Locate the cell with the specified text and output its [x, y] center coordinate. 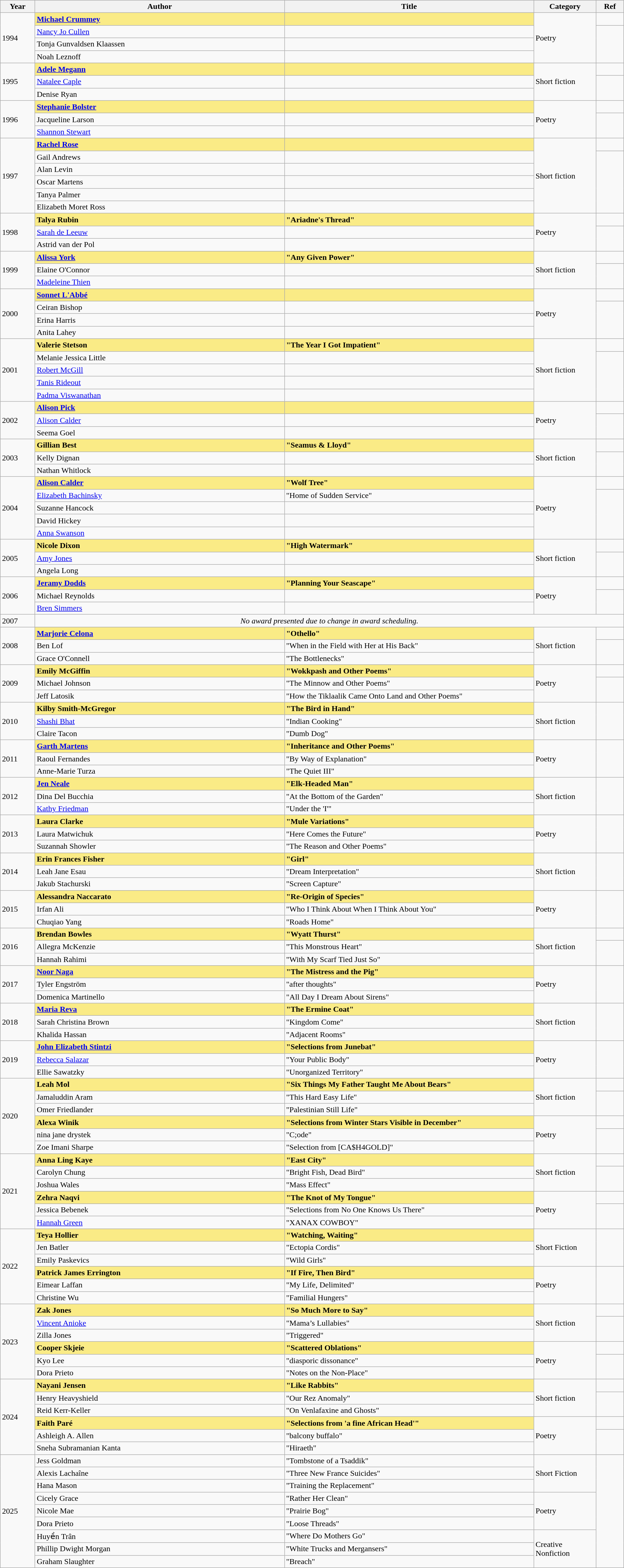
"My Life, Delimited" [409, 1285]
Michael Johnson [160, 683]
Bren Simmers [160, 608]
Ashleigh A. Allen [160, 1436]
Hannah Green [160, 1223]
nina jane drystek [160, 1135]
2020 [18, 1116]
Christine Wu [160, 1298]
"On Venlafaxine and Ghosts" [409, 1411]
"Loose Threads" [409, 1523]
Title [409, 7]
"How the Tiklaalik Came Onto Land and Other Poems" [409, 696]
Robert McGill [160, 370]
Michael Reynolds [160, 596]
"Girl" [409, 859]
"Mule Variations" [409, 821]
Suzannah Showler [160, 846]
Anita Lahey [160, 332]
Chuqiao Yang [160, 922]
Jacqueline Larson [160, 119]
"XANAX COWBOY" [409, 1223]
Vincent Anioke [160, 1323]
"Re-Origin of Species" [409, 896]
Ellie Sawatzky [160, 1072]
Elaine O'Connor [160, 270]
Emily Paskevics [160, 1260]
Gillian Best [160, 445]
Tyler Engström [160, 984]
1994 [18, 38]
"Here Comes the Future" [409, 834]
2008 [18, 646]
"Wyatt Thurst" [409, 934]
"Triggered" [409, 1335]
Tanya Palmer [160, 195]
"Training the Replacement" [409, 1486]
2025 [18, 1511]
Anne-Marie Turza [160, 771]
"Six Things My Father Taught Me About Bears" [409, 1085]
2000 [18, 314]
1998 [18, 232]
"Indian Cooking" [409, 721]
"Inheritance and Other Poems" [409, 746]
Anna Swanson [160, 533]
Author [160, 7]
Ben Lof [160, 646]
Rachel Rose [160, 144]
Kilby Smith-McGregor [160, 708]
"High Watermark" [409, 545]
Huyền Trân [160, 1536]
Padma Viswanathan [160, 395]
1996 [18, 119]
Graham Slaughter [160, 1561]
Shashi Bhat [160, 721]
"The Reason and Other Poems" [409, 846]
2001 [18, 370]
"Selections from Winter Stars Visible in December" [409, 1122]
Nancy Jo Cullen [160, 32]
Kyo Lee [160, 1361]
2010 [18, 721]
"Notes on the Non-Place" [409, 1373]
Nathan Whitlock [160, 470]
"Ectopia Cordis" [409, 1248]
Laura Clarke [160, 821]
"The Ermine Coat" [409, 1009]
Domenica Martinello [160, 997]
Laura Matwichuk [160, 834]
Year [18, 7]
2019 [18, 1059]
Teya Hollier [160, 1235]
Cicely Grace [160, 1498]
"By Way of Explanation" [409, 758]
Irfan Ali [160, 909]
"When in the Field with Her at His Back" [409, 646]
Erina Harris [160, 320]
Stephanie Bolster [160, 107]
Kelly Dignan [160, 458]
"Wolf Tree" [409, 483]
Khalida Hassan [160, 1034]
Sarah de Leeuw [160, 232]
"Prairie Bog" [409, 1511]
Tanis Rideout [160, 383]
Phillip Dwight Morgan [160, 1549]
"Elk-Headed Man" [409, 784]
"East City" [409, 1160]
"Unorganized Territory" [409, 1072]
Alexa Winik [160, 1122]
"Dumb Dog" [409, 733]
"Tombstone of a Tsaddik" [409, 1461]
Alison Pick [160, 408]
"Planning Your Seascape" [409, 583]
Sarah Christina Brown [160, 1022]
No award presented due to change in award scheduling. [329, 621]
"Three New France Suicides" [409, 1473]
"Bright Fish, Dead Bird" [409, 1172]
"Adjacent Rooms" [409, 1034]
"Screen Capture" [409, 884]
Grace O'Connell [160, 658]
"Watching, Waiting" [409, 1235]
Elizabeth Moret Ross [160, 207]
"The Minnow and Other Poems" [409, 683]
2023 [18, 1341]
"Home of Sudden Service" [409, 495]
"Your Public Body" [409, 1059]
Michael Crummey [160, 19]
2012 [18, 796]
"The Quiet III" [409, 771]
"The Bird in Hand" [409, 708]
1999 [18, 270]
Alan Levin [160, 170]
Valerie Stetson [160, 345]
Maria Reva [160, 1009]
Sonnet L'Abbé [160, 295]
Nayani Jensen [160, 1386]
Talya Rubin [160, 220]
David Hickey [160, 520]
Joshua Wales [160, 1185]
Kathy Friedman [160, 809]
2002 [18, 420]
Dina Del Bucchia [160, 796]
2017 [18, 984]
Jakub Stachurski [160, 884]
Seema Goel [160, 433]
"This Monstrous Heart" [409, 947]
Zehra Naqvi [160, 1197]
2005 [18, 558]
Reid Kerr-Keller [160, 1411]
2016 [18, 947]
Nicole Mae [160, 1511]
"Hiraeth" [409, 1448]
"The Year I Got Impatient" [409, 345]
Erin Frances Fisher [160, 859]
2024 [18, 1417]
Garth Martens [160, 746]
Creative Nonfiction [565, 1549]
Sneha Subramanian Kanta [160, 1448]
Emily McGiffin [160, 671]
"Palestinian Still Life" [409, 1110]
Jeff Latosik [160, 696]
Jess Goldman [160, 1461]
"This Hard Easy Life" [409, 1097]
Shannon Stewart [160, 132]
2004 [18, 508]
"At the Bottom of the Garden" [409, 796]
"Familial Hungers" [409, 1298]
"balcony buffalo" [409, 1436]
"All Day I Dream About Sirens" [409, 997]
2013 [18, 834]
"Selections from 'a fine African Head'" [409, 1423]
1995 [18, 82]
Leah Mol [160, 1085]
"So Much More to Say" [409, 1310]
2009 [18, 683]
Cooper Skjeie [160, 1348]
Carolyn Chung [160, 1172]
2021 [18, 1191]
Category [565, 7]
"With My Scarf Tied Just So" [409, 959]
"Rather Her Clean" [409, 1498]
"Our Rez Anomaly" [409, 1398]
"Ariadne's Thread" [409, 220]
Zak Jones [160, 1310]
"Roads Home" [409, 922]
"Selections from Junebat" [409, 1047]
Hana Mason [160, 1486]
2007 [18, 621]
"If Fire, Then Bird" [409, 1273]
"White Trucks and Mergansers" [409, 1549]
Gail Andrews [160, 157]
"Seamus & Lloyd" [409, 445]
"Breach" [409, 1561]
Omer Friedlander [160, 1110]
Patrick James Errington [160, 1273]
"The Bottlenecks" [409, 658]
"Where Do Mothers Go" [409, 1536]
"Under the 'I'" [409, 809]
Anna Ling Kaye [160, 1160]
Jeramy Dodds [160, 583]
Jessica Bebenek [160, 1210]
John Elizabeth Stintzi [160, 1047]
"Selection from [CA$H4GOLD]" [409, 1147]
Angela Long [160, 571]
"Selections from No One Knows Us There" [409, 1210]
"diasporic dissonance" [409, 1361]
"Any Given Power" [409, 257]
"Kingdom Come" [409, 1022]
Alexis Lachaîne [160, 1473]
2006 [18, 596]
Faith Paré [160, 1423]
Henry Heavyshield [160, 1398]
2003 [18, 458]
Amy Jones [160, 558]
Astrid van der Pol [160, 245]
2014 [18, 871]
"Wokkpash and Other Poems" [409, 671]
"Wild Girls" [409, 1260]
Rebecca Salazar [160, 1059]
Oscar Martens [160, 182]
Jen Batler [160, 1248]
Elizabeth Bachinsky [160, 495]
Jamaluddin Aram [160, 1097]
2011 [18, 758]
2018 [18, 1022]
Noor Naga [160, 972]
Tonja Gunvaldsen Klaassen [160, 44]
Eimear Laffan [160, 1285]
Claire Tacon [160, 733]
"C;ode" [409, 1135]
Suzanne Hancock [160, 508]
Marjorie Celona [160, 633]
Adele Megann [160, 69]
"The Knot of My Tongue" [409, 1197]
Alessandra Naccarato [160, 896]
Zilla Jones [160, 1335]
"Mama’s Lullabies" [409, 1323]
Ceiran Bishop [160, 307]
2022 [18, 1266]
Melanie Jessica Little [160, 357]
Leah Jane Esau [160, 871]
"Scattered Oblations" [409, 1348]
"Dream Interpretation" [409, 871]
Ref [610, 7]
"The Mistress and the Pig" [409, 972]
Nicole Dixon [160, 545]
Raoul Fernandes [160, 758]
Alissa York [160, 257]
Zoe Imani Sharpe [160, 1147]
Natalee Caple [160, 82]
Jen Neale [160, 784]
Brendan Bowles [160, 934]
"Who I Think About When I Think About You" [409, 909]
Madeleine Thien [160, 282]
"Mass Effect" [409, 1185]
Hannah Rahimi [160, 959]
Denise Ryan [160, 94]
"Like Rabbits" [409, 1386]
"Othello" [409, 633]
1997 [18, 176]
Noah Leznoff [160, 57]
"after thoughts" [409, 984]
2015 [18, 909]
Allegra McKenzie [160, 947]
